Scan for the cell matching the given text and deliver its [X, Y] coordinate at center. 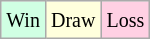
Loss [126, 20]
Draw [72, 20]
Win [24, 20]
